For the text-containing cell, return its midpoint in (X, Y) coordinate format. 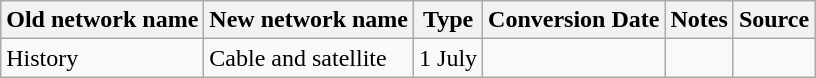
1 July (448, 58)
Source (774, 20)
Cable and satellite (309, 58)
Type (448, 20)
New network name (309, 20)
Conversion Date (574, 20)
History (102, 58)
Notes (699, 20)
Old network name (102, 20)
